From the cell containing the given text, extract its center point as (X, Y) coordinate. 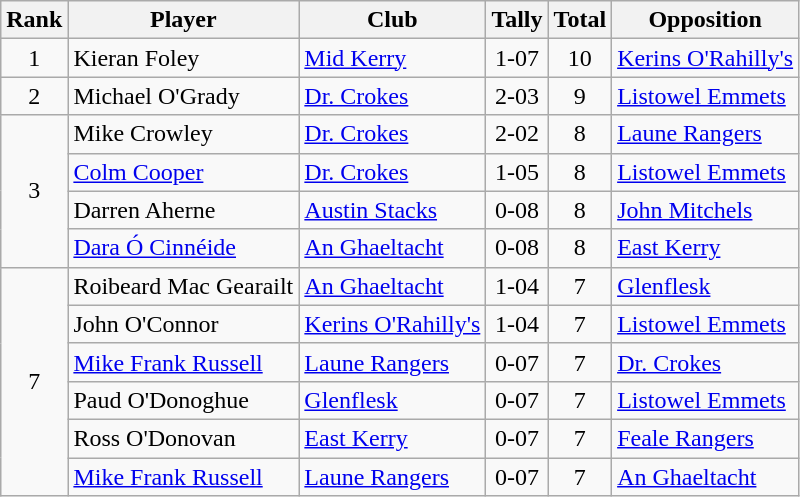
9 (580, 96)
10 (580, 58)
Roibeard Mac Gearailt (184, 286)
Mike Crowley (184, 134)
Kieran Foley (184, 58)
Player (184, 20)
John O'Connor (184, 324)
Tally (517, 20)
Rank (34, 20)
Paud O'Donoghue (184, 400)
2-03 (517, 96)
Club (392, 20)
2-02 (517, 134)
Total (580, 20)
1-07 (517, 58)
2 (34, 96)
1 (34, 58)
Dara Ó Cinnéide (184, 248)
Feale Rangers (706, 438)
1-05 (517, 172)
3 (34, 191)
Mid Kerry (392, 58)
Michael O'Grady (184, 96)
Darren Aherne (184, 210)
Colm Cooper (184, 172)
Austin Stacks (392, 210)
Ross O'Donovan (184, 438)
Opposition (706, 20)
John Mitchels (706, 210)
